Return the (X, Y) coordinate for the center point of the cell that contains the specified text.  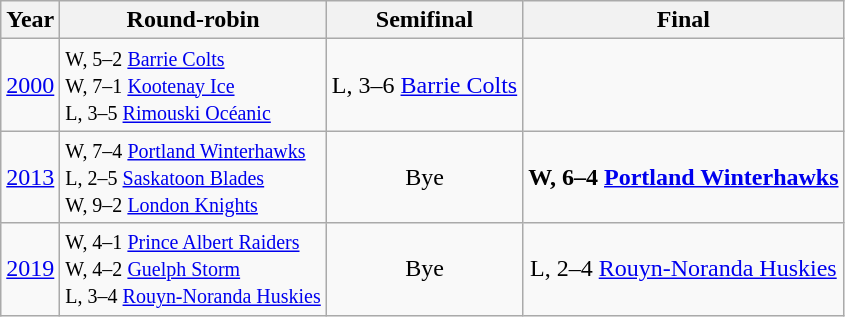
L, 2–4 Rouyn-Noranda Huskies (684, 269)
W, 7–4 Portland WinterhawksL, 2–5 Saskatoon BladesW, 9–2 London Knights (194, 177)
Semifinal (424, 20)
W, 4–1 Prince Albert RaidersW, 4–2 Guelph StormL, 3–4 Rouyn-Noranda Huskies (194, 269)
2000 (30, 85)
Year (30, 20)
Round-robin (194, 20)
2019 (30, 269)
W, 5–2 Barrie ColtsW, 7–1 Kootenay IceL, 3–5 Rimouski Océanic (194, 85)
2013 (30, 177)
Final (684, 20)
L, 3–6 Barrie Colts (424, 85)
W, 6–4 Portland Winterhawks (684, 177)
